Return (x, y) of the center of cell containing provided text 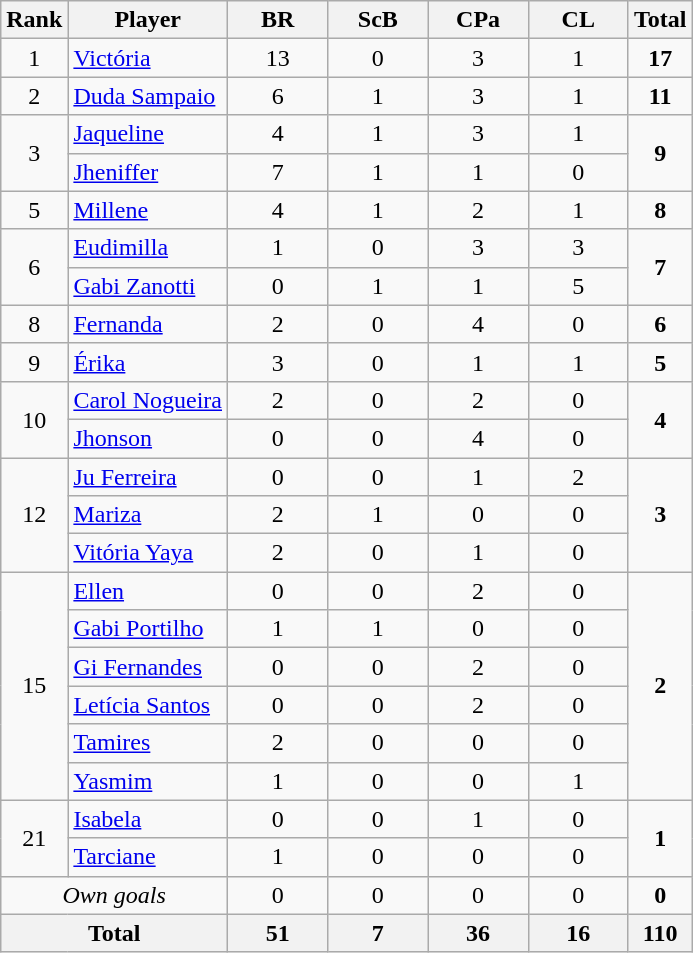
51 (278, 933)
Érika (148, 362)
Jheniffer (148, 172)
CPa (478, 20)
110 (660, 933)
13 (278, 58)
Yasmim (148, 781)
Duda Sampaio (148, 96)
Jaqueline (148, 134)
BR (278, 20)
Player (148, 20)
Isabela (148, 819)
Mariza (148, 515)
Own goals (114, 895)
Carol Nogueira (148, 400)
Eudimilla (148, 248)
21 (34, 838)
Gabi Zanotti (148, 286)
Fernanda (148, 324)
Vitória Yaya (148, 553)
Ellen (148, 591)
Letícia Santos (148, 705)
17 (660, 58)
16 (578, 933)
CL (578, 20)
Tarciane (148, 857)
Victória (148, 58)
36 (478, 933)
Rank (34, 20)
10 (34, 419)
15 (34, 686)
12 (34, 515)
Tamires (148, 743)
Gi Fernandes (148, 667)
Jhonson (148, 438)
Ju Ferreira (148, 477)
ScB (378, 20)
Gabi Portilho (148, 629)
Millene (148, 210)
11 (660, 96)
